Find where the given text appears and provide that cell's center as (x, y) coordinate. 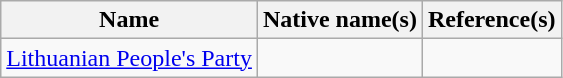
Native name(s) (340, 20)
Lithuanian People's Party (130, 58)
Reference(s) (492, 20)
Name (130, 20)
